For the text-containing cell, return its midpoint in (X, Y) coordinate format. 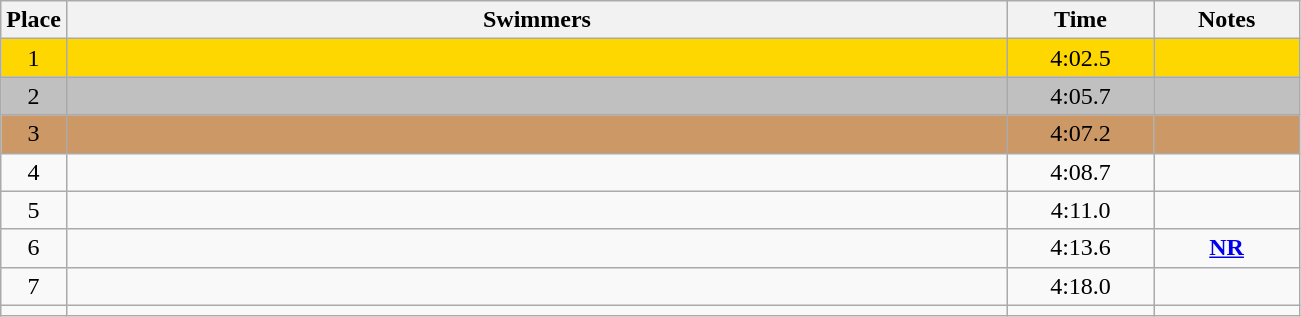
4:18.0 (1081, 286)
6 (34, 248)
3 (34, 134)
7 (34, 286)
1 (34, 58)
5 (34, 210)
2 (34, 96)
4:07.2 (1081, 134)
4 (34, 172)
NR (1227, 248)
4:08.7 (1081, 172)
Swimmers (536, 20)
4:13.6 (1081, 248)
4:02.5 (1081, 58)
Notes (1227, 20)
Place (34, 20)
Time (1081, 20)
4:11.0 (1081, 210)
4:05.7 (1081, 96)
